Locate the cell with the specified text and output its (X, Y) center coordinate. 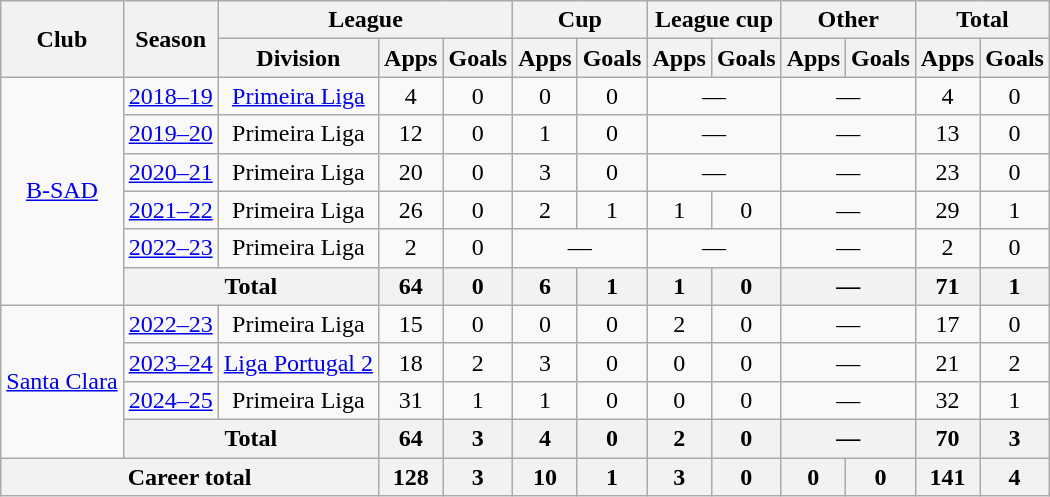
2020–21 (170, 172)
6 (545, 286)
Cup (580, 20)
31 (411, 400)
13 (947, 134)
Season (170, 39)
2018–19 (170, 96)
20 (411, 172)
League cup (714, 20)
2024–25 (170, 400)
70 (947, 438)
2021–22 (170, 210)
32 (947, 400)
Career total (190, 477)
21 (947, 362)
Club (62, 39)
128 (411, 477)
12 (411, 134)
Liga Portugal 2 (298, 362)
29 (947, 210)
71 (947, 286)
26 (411, 210)
10 (545, 477)
2019–20 (170, 134)
15 (411, 324)
23 (947, 172)
Santa Clara (62, 381)
2023–24 (170, 362)
17 (947, 324)
B-SAD (62, 191)
Other (848, 20)
Division (298, 58)
League (366, 20)
18 (411, 362)
141 (947, 477)
